Find where the given text appears and provide that cell's center as [x, y] coordinate. 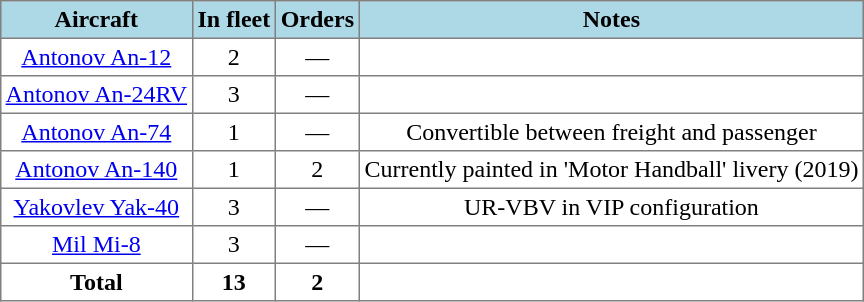
In fleet [234, 20]
Notes [611, 20]
Convertible between freight and passenger [611, 132]
Yakovlev Yak-40 [96, 207]
Antonov An-12 [96, 57]
Antonov An-74 [96, 132]
Mil Mi-8 [96, 245]
Antonov An-24RV [96, 95]
Antonov An-140 [96, 170]
UR-VBV in VIP configuration [611, 207]
Orders [317, 20]
Currently painted in 'Motor Handball' livery (2019) [611, 170]
13 [234, 282]
Total [96, 282]
Aircraft [96, 20]
